Locate the cell with the specified text and output its (x, y) center coordinate. 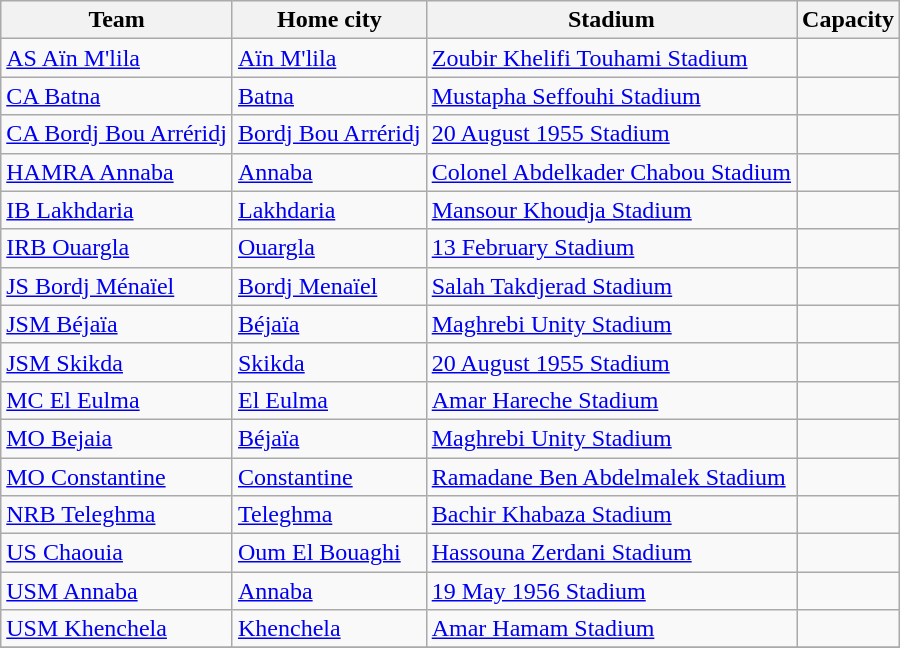
Hassouna Zerdani Stadium (611, 553)
Stadium (611, 20)
Aïn M'lila (329, 58)
Ramadane Ben Abdelmalek Stadium (611, 477)
JSM Skikda (117, 362)
Lakhdaria (329, 210)
Bachir Khabaza Stadium (611, 515)
CA Bordj Bou Arréridj (117, 134)
JSM Béjaïa (117, 324)
Skikda (329, 362)
Constantine (329, 477)
MO Bejaia (117, 438)
US Chaouia (117, 553)
Oum El Bouaghi (329, 553)
IB Lakhdaria (117, 210)
Amar Hamam Stadium (611, 629)
Amar Hareche Stadium (611, 400)
USM Khenchela (117, 629)
HAMRA Annaba (117, 172)
Khenchela (329, 629)
Home city (329, 20)
Salah Takdjerad Stadium (611, 286)
IRB Ouargla (117, 248)
19 May 1956 Stadium (611, 591)
Mustapha Seffouhi Stadium (611, 96)
Mansour Khoudja Stadium (611, 210)
CA Batna (117, 96)
MO Constantine (117, 477)
Teleghma (329, 515)
Team (117, 20)
Colonel Abdelkader Chabou Stadium (611, 172)
Ouargla (329, 248)
Bordj Menaïel (329, 286)
JS Bordj Ménaïel (117, 286)
NRB Teleghma (117, 515)
Batna (329, 96)
AS Aïn M'lila (117, 58)
MC El Eulma (117, 400)
USM Annaba (117, 591)
Bordj Bou Arréridj (329, 134)
Capacity (848, 20)
El Eulma (329, 400)
13 February Stadium (611, 248)
Zoubir Khelifi Touhami Stadium (611, 58)
